For the text-containing cell, return its midpoint in [X, Y] coordinate format. 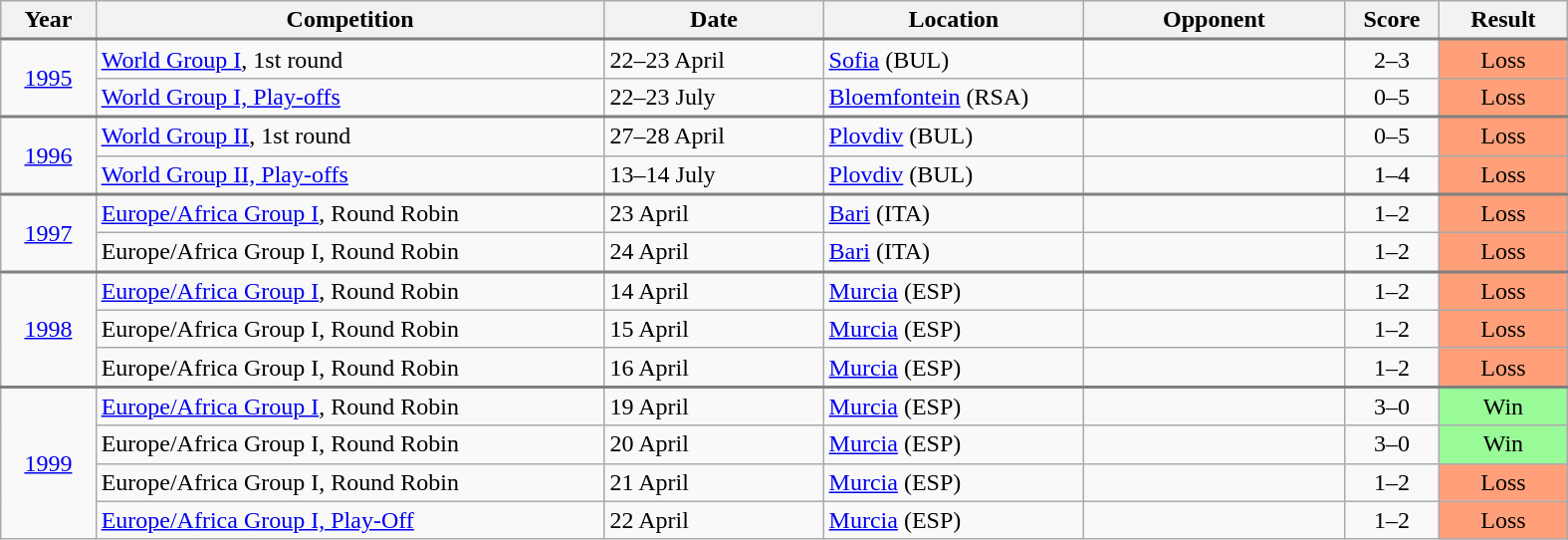
Result [1503, 20]
21 April [714, 482]
15 April [714, 329]
16 April [714, 367]
1–4 [1392, 175]
Bloemfontein (RSA) [954, 98]
Europe/Africa Group I, Play-Off [350, 520]
13–14 July [714, 175]
Sofia (BUL) [954, 60]
World Group I, 1st round [350, 60]
1998 [48, 329]
22–23 April [714, 60]
Year [48, 20]
27–28 April [714, 135]
19 April [714, 406]
1995 [48, 79]
22 April [714, 520]
World Group II, Play-offs [350, 175]
World Group I, Play-offs [350, 98]
2–3 [1392, 60]
22–23 July [714, 98]
Opponent [1215, 20]
14 April [714, 291]
Location [954, 20]
1997 [48, 233]
23 April [714, 213]
20 April [714, 444]
Date [714, 20]
Competition [350, 20]
1999 [48, 462]
Score [1392, 20]
World Group II, 1st round [350, 135]
24 April [714, 253]
1996 [48, 155]
